Identify which cell holds the provided text, then report its (X, Y) central coordinate. 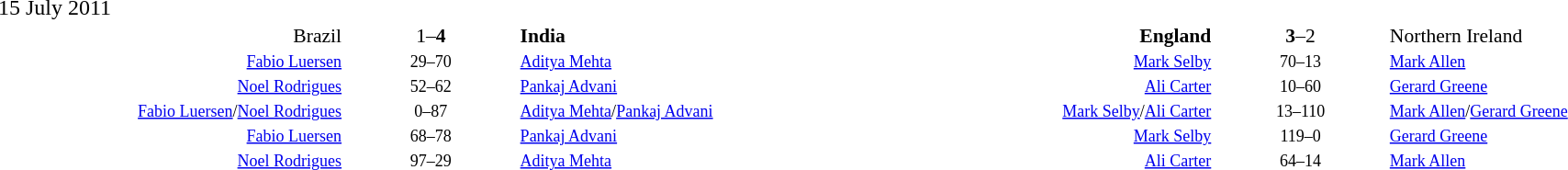
29–70 (431, 62)
Ali Carter (1039, 87)
119–0 (1300, 137)
0–87 (431, 111)
1–4 (431, 35)
India (692, 35)
England (1039, 35)
52–62 (431, 87)
Aditya Mehta (692, 62)
13–110 (1300, 111)
3–2 (1300, 35)
70–13 (1300, 62)
Mark Selby/Ali Carter (1039, 111)
68–78 (431, 137)
10–60 (1300, 87)
Aditya Mehta/Pankaj Advani (692, 111)
